Locate the cell with the specified text and output its (X, Y) center coordinate. 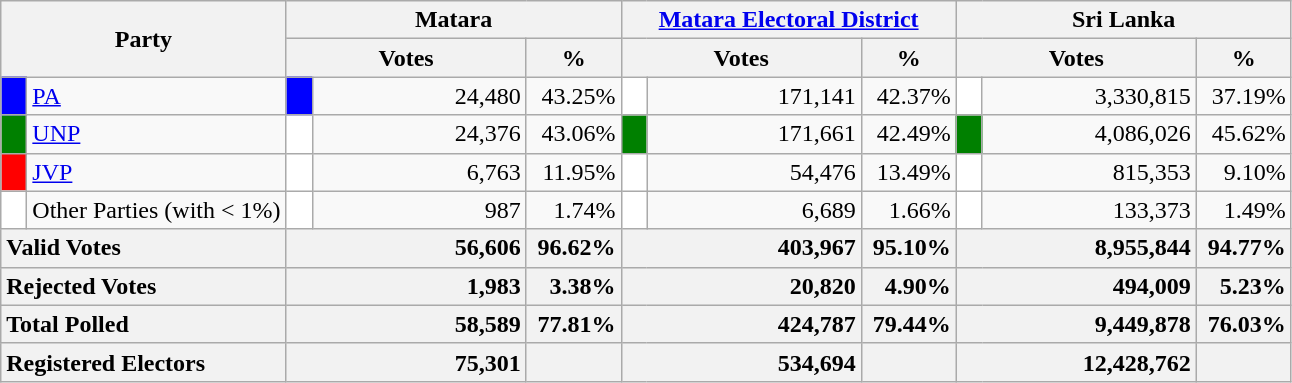
Rejected Votes (144, 286)
JVP (156, 172)
Matara (454, 20)
UNP (156, 134)
171,661 (754, 134)
403,967 (741, 248)
Other Parties (with < 1%) (156, 210)
58,589 (406, 324)
56,606 (406, 248)
6,763 (419, 172)
24,376 (419, 134)
133,373 (1089, 210)
45.62% (1244, 134)
94.77% (1244, 248)
8,955,844 (1076, 248)
424,787 (741, 324)
1.74% (574, 210)
96.62% (574, 248)
95.10% (908, 248)
12,428,762 (1076, 362)
5.23% (1244, 286)
6,689 (754, 210)
75,301 (406, 362)
Party (144, 39)
79.44% (908, 324)
42.49% (908, 134)
1.49% (1244, 210)
24,480 (419, 96)
13.49% (908, 172)
4.90% (908, 286)
Matara Electoral District (788, 20)
43.25% (574, 96)
54,476 (754, 172)
494,009 (1076, 286)
987 (419, 210)
Total Polled (144, 324)
37.19% (1244, 96)
43.06% (574, 134)
9,449,878 (1076, 324)
4,086,026 (1089, 134)
42.37% (908, 96)
76.03% (1244, 324)
3.38% (574, 286)
PA (156, 96)
Registered Electors (144, 362)
1.66% (908, 210)
171,141 (754, 96)
77.81% (574, 324)
11.95% (574, 172)
534,694 (741, 362)
20,820 (741, 286)
9.10% (1244, 172)
1,983 (406, 286)
Valid Votes (144, 248)
3,330,815 (1089, 96)
Sri Lanka (1124, 20)
815,353 (1089, 172)
